Output the (X, Y) coordinate of the center of the cell containing the given text.  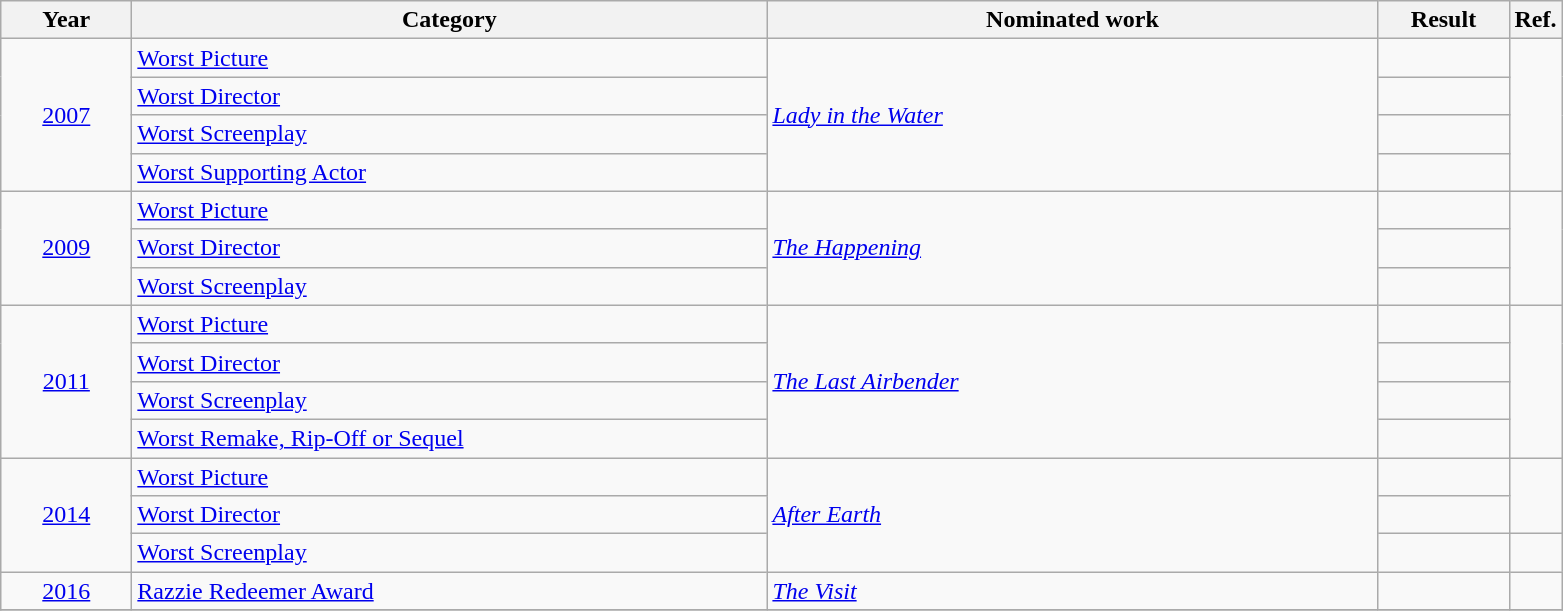
The Last Airbender (1072, 381)
2009 (66, 248)
Ref. (1536, 20)
After Earth (1072, 515)
Worst Supporting Actor (450, 172)
Category (450, 20)
2014 (66, 515)
The Visit (1072, 591)
Lady in the Water (1072, 115)
Year (66, 20)
Nominated work (1072, 20)
Razzie Redeemer Award (450, 591)
Worst Remake, Rip-Off or Sequel (450, 438)
2016 (66, 591)
2007 (66, 115)
2011 (66, 381)
The Happening (1072, 248)
Result (1444, 20)
